Locate the cell with the specified text and output its [X, Y] center coordinate. 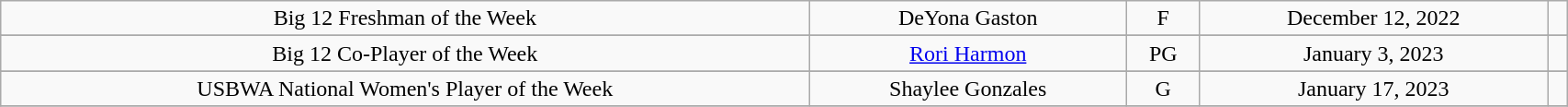
Shaylee Gonzales [968, 89]
December 12, 2022 [1374, 18]
January 17, 2023 [1374, 89]
DeYona Gaston [968, 18]
Big 12 Freshman of the Week [405, 18]
PG [1163, 53]
January 3, 2023 [1374, 53]
G [1163, 89]
USBWA National Women's Player of the Week [405, 89]
Rori Harmon [968, 53]
Big 12 Co-Player of the Week [405, 53]
F [1163, 18]
